Detect which cell encompasses the target text, then output its (x, y) center coordinate. 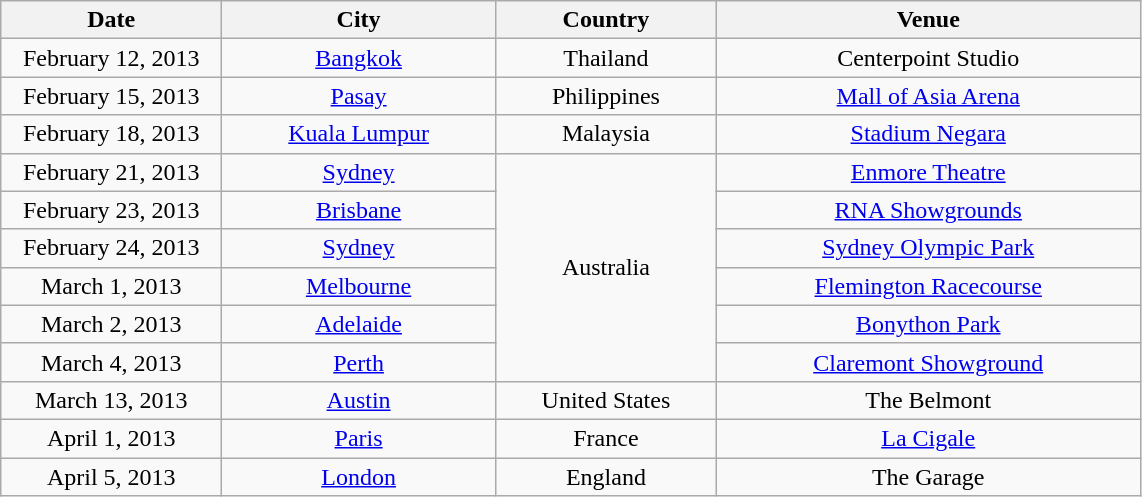
March 1, 2013 (112, 286)
London (359, 477)
March 2, 2013 (112, 324)
Australia (606, 267)
February 21, 2013 (112, 172)
Thailand (606, 58)
Perth (359, 362)
Austin (359, 400)
Stadium Negara (928, 134)
Enmore Theatre (928, 172)
Brisbane (359, 210)
February 24, 2013 (112, 248)
Philippines (606, 96)
Flemington Racecourse (928, 286)
March 13, 2013 (112, 400)
Claremont Showground (928, 362)
April 1, 2013 (112, 438)
Pasay (359, 96)
April 5, 2013 (112, 477)
City (359, 20)
Venue (928, 20)
La Cigale (928, 438)
February 23, 2013 (112, 210)
Mall of Asia Arena (928, 96)
The Garage (928, 477)
Bonython Park (928, 324)
England (606, 477)
Melbourne (359, 286)
Country (606, 20)
Sydney Olympic Park (928, 248)
Bangkok (359, 58)
Centerpoint Studio (928, 58)
February 12, 2013 (112, 58)
March 4, 2013 (112, 362)
February 18, 2013 (112, 134)
Adelaide (359, 324)
France (606, 438)
The Belmont (928, 400)
February 15, 2013 (112, 96)
Date (112, 20)
RNA Showgrounds (928, 210)
Kuala Lumpur (359, 134)
Paris (359, 438)
United States (606, 400)
Malaysia (606, 134)
